Determine the [x, y] coordinate at the center of the cell enclosing the given text.  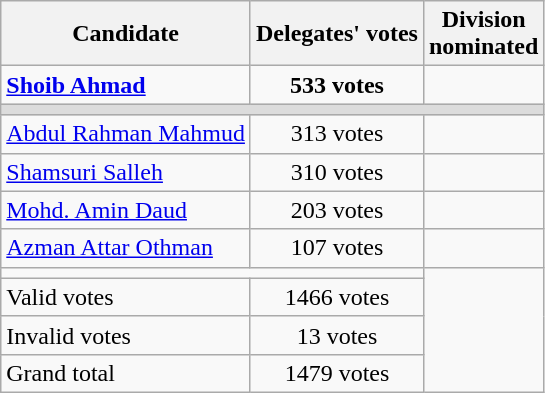
Invalid votes [126, 335]
Delegates' votes [336, 34]
Valid votes [126, 297]
Candidate [126, 34]
313 votes [336, 134]
Azman Attar Othman [126, 248]
Shamsuri Salleh [126, 172]
533 votes [336, 85]
1479 votes [336, 373]
Grand total [126, 373]
1466 votes [336, 297]
Abdul Rahman Mahmud [126, 134]
203 votes [336, 210]
13 votes [336, 335]
Mohd. Amin Daud [126, 210]
Shoib Ahmad [126, 85]
310 votes [336, 172]
Division nominated [483, 34]
107 votes [336, 248]
